Extract the [X, Y] coordinate from the center of the cell holding the provided text.  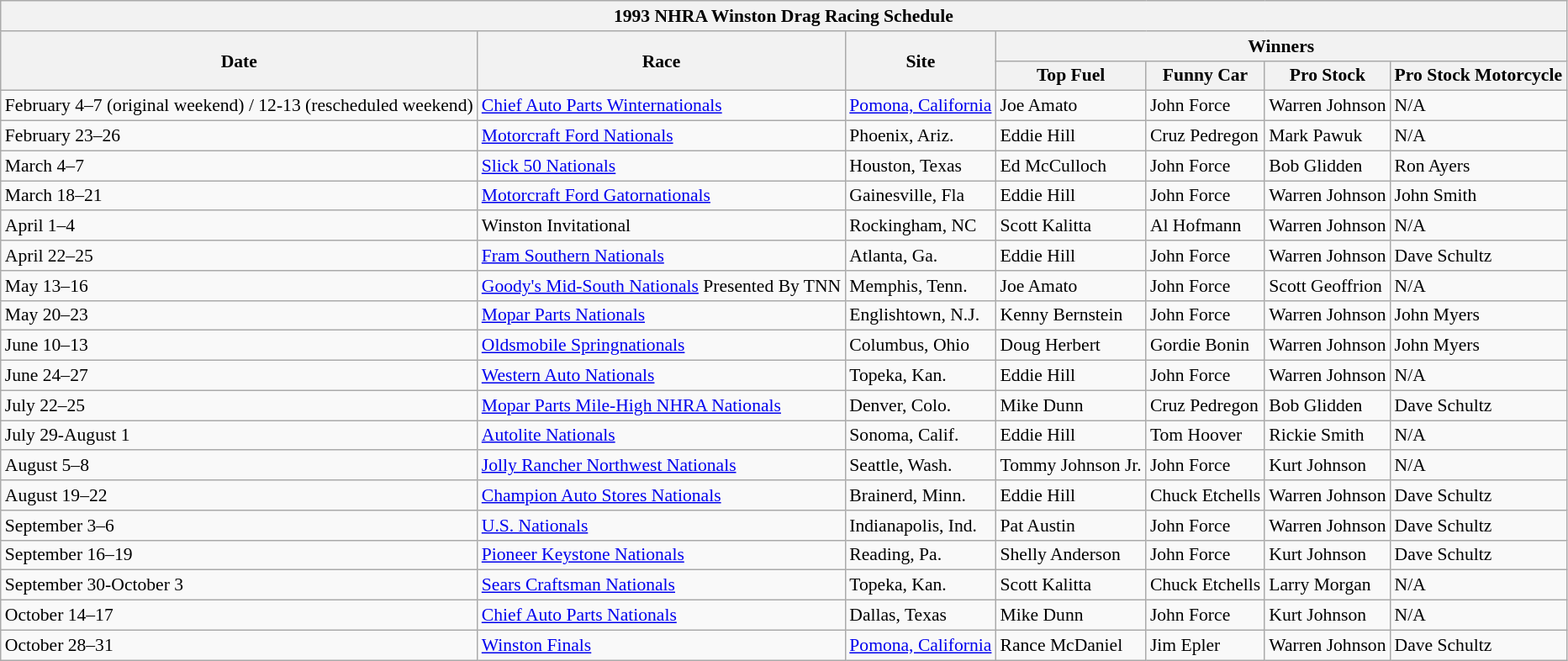
Scott Geoffrion [1327, 286]
August 5–8 [239, 466]
Atlanta, Ga. [920, 256]
Site [920, 61]
Race [662, 61]
Western Auto Nationals [662, 376]
May 13–16 [239, 286]
Pro Stock [1327, 76]
October 28–31 [239, 645]
Winston Finals [662, 645]
Winners [1281, 46]
Jim Epler [1206, 645]
Top Fuel [1070, 76]
February 23–26 [239, 136]
Larry Morgan [1327, 585]
Reading, Pa. [920, 555]
Al Hofmann [1206, 226]
Jolly Rancher Northwest Nationals [662, 466]
Sonoma, Calif. [920, 436]
Goody's Mid-South Nationals Presented By TNN [662, 286]
October 14–17 [239, 616]
Gainesville, Fla [920, 196]
Autolite Nationals [662, 436]
Kenny Bernstein [1070, 315]
Funny Car [1206, 76]
Motorcraft Ford Gatornationals [662, 196]
Ed McCulloch [1070, 166]
March 18–21 [239, 196]
July 29-August 1 [239, 436]
1993 NHRA Winston Drag Racing Schedule [784, 16]
Date [239, 61]
Chief Auto Parts Winternationals [662, 106]
Ron Ayers [1479, 166]
March 4–7 [239, 166]
Winston Invitational [662, 226]
Indianapolis, Ind. [920, 526]
U.S. Nationals [662, 526]
April 22–25 [239, 256]
Pro Stock Motorcycle [1479, 76]
Gordie Bonin [1206, 346]
Shelly Anderson [1070, 555]
Slick 50 Nationals [662, 166]
September 30-October 3 [239, 585]
September 16–19 [239, 555]
Houston, Texas [920, 166]
April 1–4 [239, 226]
August 19–22 [239, 495]
Doug Herbert [1070, 346]
Phoenix, Ariz. [920, 136]
July 22–25 [239, 405]
Rance McDaniel [1070, 645]
February 4–7 (original weekend) / 12-13 (rescheduled weekend) [239, 106]
Mopar Parts Nationals [662, 315]
John Smith [1479, 196]
June 10–13 [239, 346]
Memphis, Tenn. [920, 286]
Pioneer Keystone Nationals [662, 555]
Rickie Smith [1327, 436]
Dallas, Texas [920, 616]
Tommy Johnson Jr. [1070, 466]
Mopar Parts Mile-High NHRA Nationals [662, 405]
June 24–27 [239, 376]
Tom Hoover [1206, 436]
Rockingham, NC [920, 226]
Sears Craftsman Nationals [662, 585]
Motorcraft Ford Nationals [662, 136]
May 20–23 [239, 315]
Fram Southern Nationals [662, 256]
Brainerd, Minn. [920, 495]
September 3–6 [239, 526]
Englishtown, N.J. [920, 315]
Oldsmobile Springnationals [662, 346]
Denver, Colo. [920, 405]
Pat Austin [1070, 526]
Columbus, Ohio [920, 346]
Champion Auto Stores Nationals [662, 495]
Seattle, Wash. [920, 466]
Chief Auto Parts Nationals [662, 616]
Mark Pawuk [1327, 136]
